Detect which cell encompasses the target text, then output its (x, y) center coordinate. 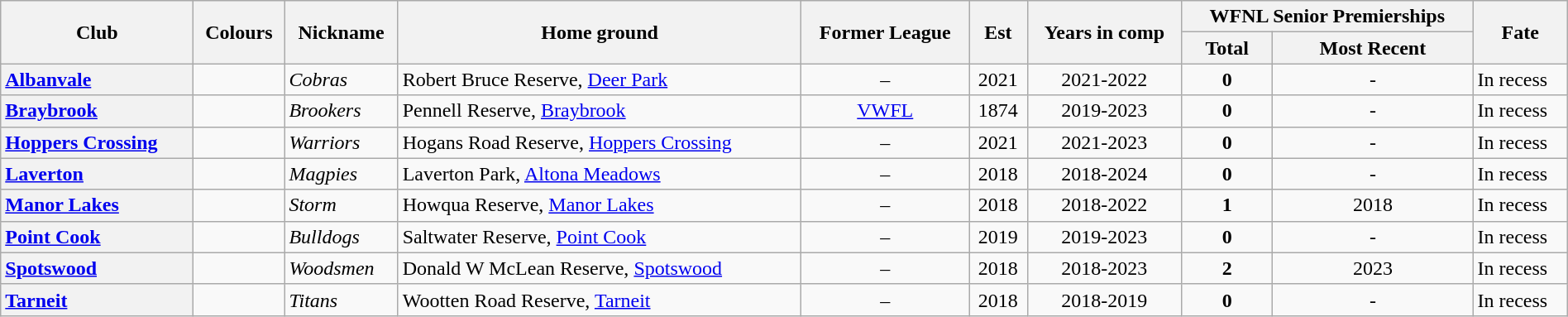
Point Cook (98, 237)
2023 (1373, 268)
Years in comp (1105, 32)
Warriors (341, 142)
Donald W McLean Reserve, Spotswood (600, 268)
Tarneit (98, 300)
Laverton Park, Altona Meadows (600, 174)
Magpies (341, 174)
Est (998, 32)
1874 (998, 111)
Manor Lakes (98, 205)
Most Recent (1373, 48)
Braybrook (98, 111)
Fate (1520, 32)
2 (1227, 268)
Nickname (341, 32)
Bulldogs (341, 237)
Saltwater Reserve, Point Cook (600, 237)
Total (1227, 48)
VWFL (885, 111)
Albanvale (98, 79)
Cobras (341, 79)
1 (1227, 205)
Robert Bruce Reserve, Deer Park (600, 79)
Hogans Road Reserve, Hoppers Crossing (600, 142)
Home ground (600, 32)
Spotswood (98, 268)
Storm (341, 205)
Colours (239, 32)
2019 (998, 237)
WFNL Senior Premierships (1327, 17)
2018-2024 (1105, 174)
Brookers (341, 111)
Titans (341, 300)
Pennell Reserve, Braybrook (600, 111)
2018-2022 (1105, 205)
2021-2023 (1105, 142)
2018-2019 (1105, 300)
Woodsmen (341, 268)
Wootten Road Reserve, Tarneit (600, 300)
2018-2023 (1105, 268)
2021-2022 (1105, 79)
Howqua Reserve, Manor Lakes (600, 205)
Hoppers Crossing (98, 142)
Former League (885, 32)
Club (98, 32)
Laverton (98, 174)
